Extract the [X, Y] coordinate from the center of the cell holding the provided text.  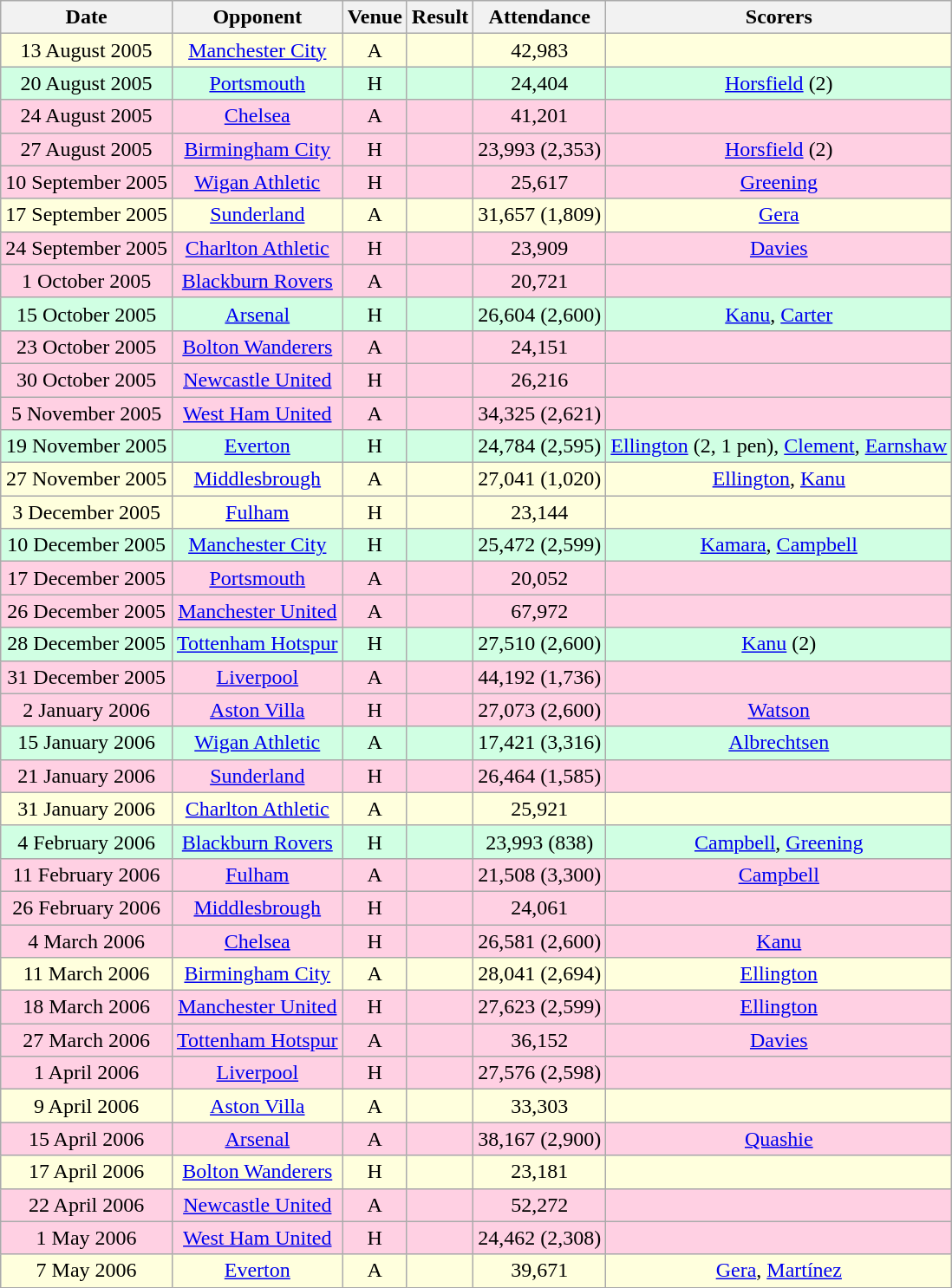
31,657 (1,809) [539, 215]
11 March 2006 [87, 974]
5 November 2005 [87, 413]
Result [440, 17]
15 October 2005 [87, 314]
11 February 2006 [87, 875]
1 October 2005 [87, 281]
Kanu [779, 940]
39,671 [539, 1271]
24,462 (2,308) [539, 1238]
31 January 2006 [87, 809]
17,421 (3,316) [539, 743]
20 August 2005 [87, 83]
17 April 2006 [87, 1172]
Campbell [779, 875]
23,144 [539, 512]
18 March 2006 [87, 1007]
4 February 2006 [87, 842]
27 November 2005 [87, 479]
Gera [779, 215]
23 October 2005 [87, 347]
27,576 (2,598) [539, 1073]
9 April 2006 [87, 1106]
44,192 (1,736) [539, 677]
25,472 (2,599) [539, 545]
22 April 2006 [87, 1205]
2 January 2006 [87, 710]
67,972 [539, 611]
25,617 [539, 182]
Campbell, Greening [779, 842]
30 October 2005 [87, 380]
Ellington, Kanu [779, 479]
21 January 2006 [87, 776]
27,041 (1,020) [539, 479]
26 December 2005 [87, 611]
31 December 2005 [87, 677]
Kanu (2) [779, 644]
13 August 2005 [87, 50]
23,993 (838) [539, 842]
23,181 [539, 1172]
26,464 (1,585) [539, 776]
26,604 (2,600) [539, 314]
Quashie [779, 1139]
24,404 [539, 83]
34,325 (2,621) [539, 413]
Albrechtsen [779, 743]
Gera, Martínez [779, 1271]
27 March 2006 [87, 1040]
27 August 2005 [87, 149]
Greening [779, 182]
52,272 [539, 1205]
27,073 (2,600) [539, 710]
Venue [375, 17]
4 March 2006 [87, 940]
Watson [779, 710]
27,510 (2,600) [539, 644]
3 December 2005 [87, 512]
36,152 [539, 1040]
15 January 2006 [87, 743]
38,167 (2,900) [539, 1139]
Scorers [779, 17]
10 September 2005 [87, 182]
7 May 2006 [87, 1271]
23,993 (2,353) [539, 149]
15 April 2006 [87, 1139]
25,921 [539, 809]
Date [87, 17]
17 September 2005 [87, 215]
23,909 [539, 248]
1 April 2006 [87, 1073]
28 December 2005 [87, 644]
21,508 (3,300) [539, 875]
24 September 2005 [87, 248]
24,061 [539, 907]
33,303 [539, 1106]
17 December 2005 [87, 578]
26 February 2006 [87, 907]
Opponent [257, 17]
24 August 2005 [87, 116]
28,041 (2,694) [539, 974]
Kanu, Carter [779, 314]
Kamara, Campbell [779, 545]
20,052 [539, 578]
24,784 (2,595) [539, 446]
20,721 [539, 281]
24,151 [539, 347]
1 May 2006 [87, 1238]
10 December 2005 [87, 545]
42,983 [539, 50]
26,581 (2,600) [539, 940]
27,623 (2,599) [539, 1007]
Ellington (2, 1 pen), Clement, Earnshaw [779, 446]
19 November 2005 [87, 446]
26,216 [539, 380]
Attendance [539, 17]
41,201 [539, 116]
